Provide the (X, Y) coordinate of the cell's center where the given text is located.  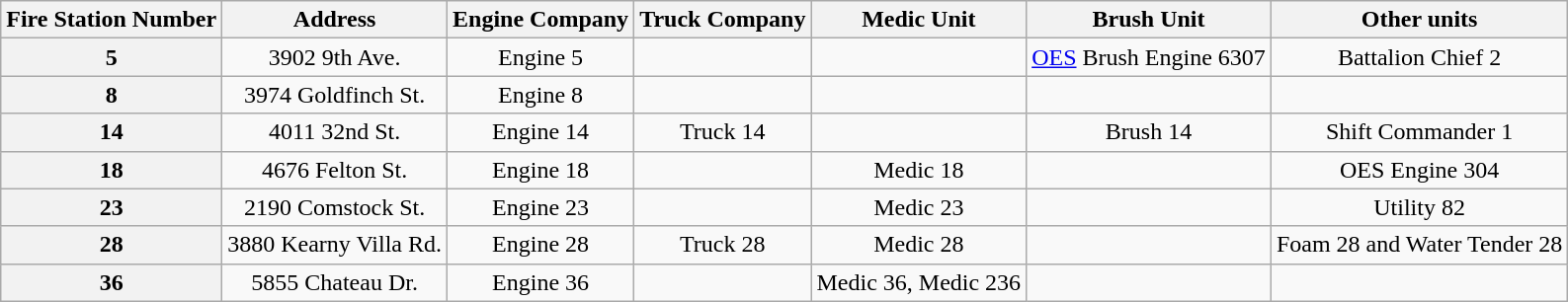
23 (112, 207)
Medic 28 (919, 245)
Utility 82 (1419, 207)
Truck 28 (723, 245)
5855 Chateau Dr. (335, 282)
Truck Company (723, 20)
Shift Commander 1 (1419, 132)
4676 Felton St. (335, 170)
Engine 5 (541, 57)
Engine 28 (541, 245)
Engine 36 (541, 282)
14 (112, 132)
Brush Unit (1149, 20)
2190 Comstock St. (335, 207)
8 (112, 95)
Foam 28 and Water Tender 28 (1419, 245)
Medic 18 (919, 170)
3880 Kearny Villa Rd. (335, 245)
Truck 14 (723, 132)
Other units (1419, 20)
36 (112, 282)
Engine 18 (541, 170)
5 (112, 57)
Battalion Chief 2 (1419, 57)
Medic 23 (919, 207)
18 (112, 170)
Fire Station Number (112, 20)
Brush 14 (1149, 132)
Engine 14 (541, 132)
Medic Unit (919, 20)
Engine Company (541, 20)
Engine 23 (541, 207)
Engine 8 (541, 95)
Address (335, 20)
4011 32nd St. (335, 132)
Medic 36, Medic 236 (919, 282)
28 (112, 245)
3974 Goldfinch St. (335, 95)
3902 9th Ave. (335, 57)
OES Brush Engine 6307 (1149, 57)
OES Engine 304 (1419, 170)
